Find where the given text appears and provide that cell's center as [x, y] coordinate. 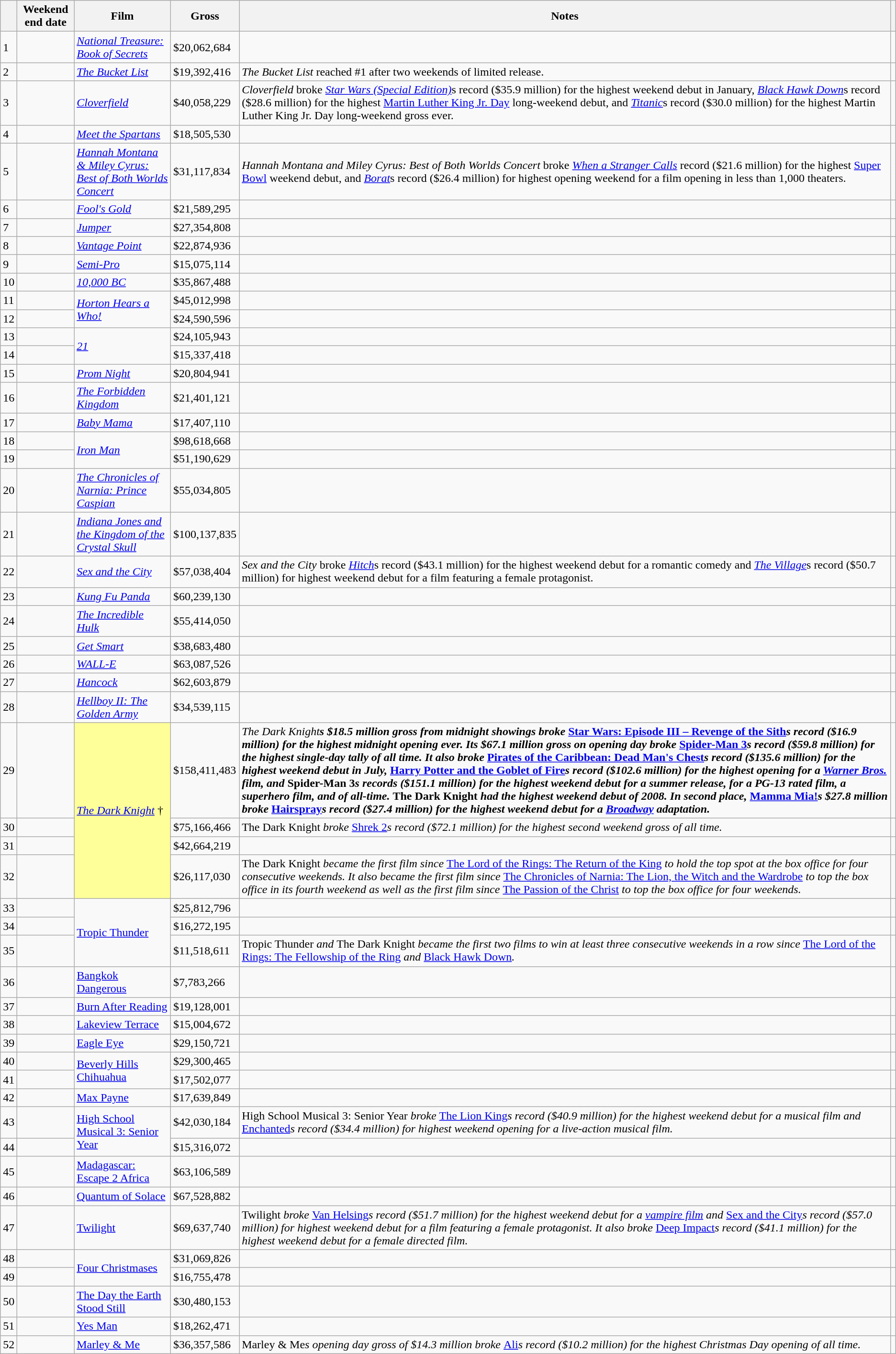
32 [9, 877]
5 [9, 171]
22 [9, 571]
The Forbidden Kingdom [123, 398]
$11,518,611 [205, 951]
$15,316,072 [205, 1147]
6 [9, 209]
$29,150,721 [205, 1043]
43 [9, 1122]
Bangkok Dangerous [123, 982]
$75,166,466 [205, 828]
$20,804,941 [205, 373]
$62,603,879 [205, 682]
$67,528,882 [205, 1197]
29 [9, 771]
50 [9, 1302]
$18,505,530 [205, 134]
31 [9, 846]
Hancock [123, 682]
10 [9, 282]
Notes [565, 16]
49 [9, 1277]
The Day the Earth Stood Still [123, 1302]
15 [9, 373]
39 [9, 1043]
$15,075,114 [205, 264]
Fool's Gold [123, 209]
$45,012,998 [205, 300]
Gross [205, 16]
7 [9, 227]
$51,190,629 [205, 459]
$19,128,001 [205, 1007]
Max Payne [123, 1097]
17 [9, 423]
Cloverfield [123, 103]
$27,354,808 [205, 227]
The Chronicles of Narnia: Prince Caspian [123, 490]
$29,300,465 [205, 1061]
$34,539,115 [205, 706]
$31,117,834 [205, 171]
11 [9, 300]
Hellboy II: The Golden Army [123, 706]
Horton Hears a Who! [123, 309]
$24,590,596 [205, 318]
$63,087,526 [205, 664]
Baby Mama [123, 423]
33 [9, 908]
$55,034,805 [205, 490]
The Incredible Hulk [123, 621]
Jumper [123, 227]
3 [9, 103]
$15,004,672 [205, 1025]
$22,874,936 [205, 246]
48 [9, 1259]
25 [9, 646]
Semi-Pro [123, 264]
$18,262,471 [205, 1326]
23 [9, 596]
36 [9, 982]
26 [9, 664]
34 [9, 926]
$98,618,668 [205, 441]
$158,411,483 [205, 771]
$21,401,121 [205, 398]
$17,502,077 [205, 1079]
Tropic Thunder [123, 932]
$24,105,943 [205, 337]
46 [9, 1197]
High School Musical 3: Senior Year [123, 1131]
$21,589,295 [205, 209]
Burn After Reading [123, 1007]
51 [9, 1326]
37 [9, 1007]
National Treasure: Book of Secrets [123, 47]
Marley & Mes opening day gross of $14.3 million broke Alis record ($10.2 million) for the highest Christmas Day opening of all time. [565, 1344]
Get Smart [123, 646]
Sex and the City [123, 571]
$17,407,110 [205, 423]
24 [9, 621]
$36,357,586 [205, 1344]
$15,337,418 [205, 355]
40 [9, 1061]
$63,106,589 [205, 1172]
13 [9, 337]
$20,062,684 [205, 47]
The Dark Knight broke Shrek 2s record ($72.1 million) for the highest second weekend gross of all time. [565, 828]
Marley & Me [123, 1344]
Quantum of Solace [123, 1197]
$35,867,488 [205, 282]
1 [9, 47]
19 [9, 459]
28 [9, 706]
$7,783,266 [205, 982]
Madagascar: Escape 2 Africa [123, 1172]
$17,639,849 [205, 1097]
The Bucket List [123, 72]
Kung Fu Panda [123, 596]
$25,812,796 [205, 908]
41 [9, 1079]
Prom Night [123, 373]
35 [9, 951]
The Bucket List reached #1 after two weekends of limited release. [565, 72]
16 [9, 398]
4 [9, 134]
Twilight [123, 1228]
8 [9, 246]
$100,137,835 [205, 534]
Indiana Jones and the Kingdom of the Crystal Skull [123, 534]
$60,239,130 [205, 596]
Vantage Point [123, 246]
$42,030,184 [205, 1122]
47 [9, 1228]
44 [9, 1147]
Weekend end date [46, 16]
Beverly Hills Chihuahua [123, 1070]
$30,480,153 [205, 1302]
$38,683,480 [205, 646]
12 [9, 318]
45 [9, 1172]
$40,058,229 [205, 103]
Four Christmases [123, 1268]
42 [9, 1097]
20 [9, 490]
52 [9, 1344]
WALL-E [123, 664]
$16,755,478 [205, 1277]
Film [123, 16]
30 [9, 828]
10,000 BC [123, 282]
27 [9, 682]
$19,392,416 [205, 72]
Yes Man [123, 1326]
14 [9, 355]
9 [9, 264]
Lakeview Terrace [123, 1025]
The Dark Knight † [123, 811]
$42,664,219 [205, 846]
2 [9, 72]
$26,117,030 [205, 877]
Hannah Montana & Miley Cyrus: Best of Both Worlds Concert [123, 171]
$31,069,826 [205, 1259]
$57,038,404 [205, 571]
18 [9, 441]
Eagle Eye [123, 1043]
38 [9, 1025]
$55,414,050 [205, 621]
Iron Man [123, 450]
Meet the Spartans [123, 134]
$16,272,195 [205, 926]
$69,637,740 [205, 1228]
